Return (x, y) of the center of cell containing provided text 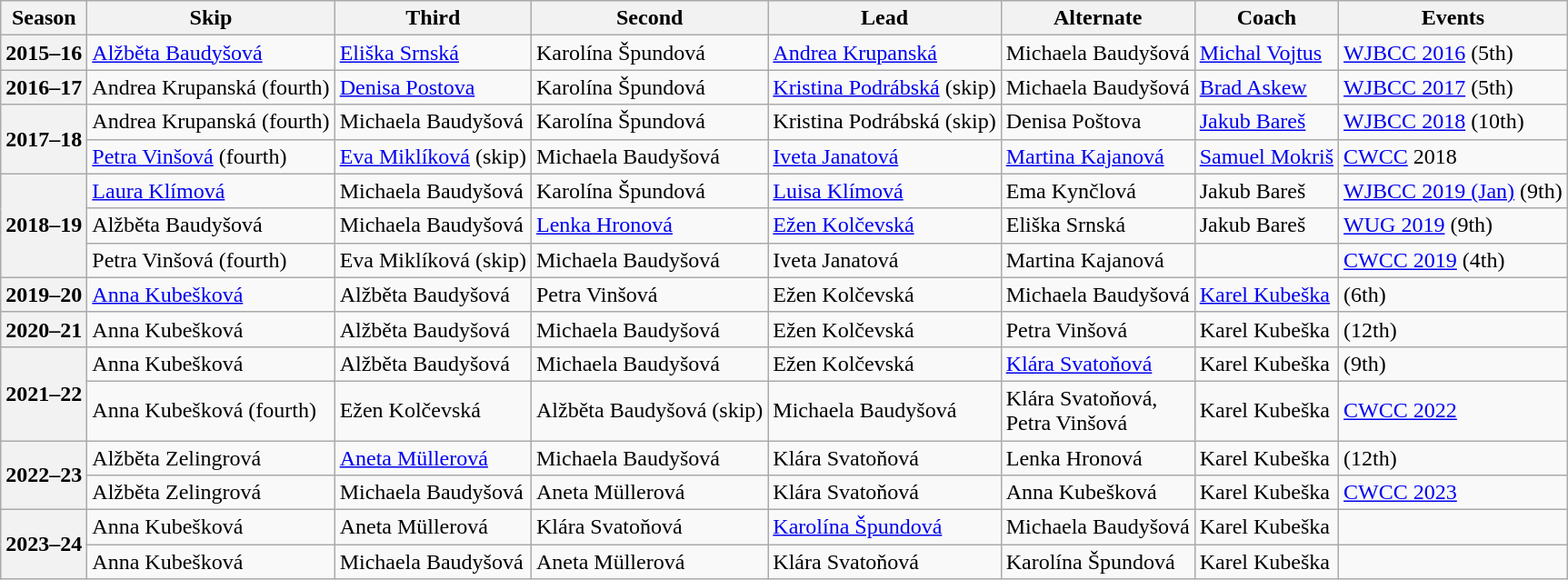
CWCC 2023 (1453, 493)
Alžběta Baudyšová (skip) (649, 411)
Skip (211, 18)
Coach (1266, 18)
CWCC 2018 (1453, 156)
Laura Klímová (211, 191)
2023–24 (44, 545)
2021–22 (44, 393)
Ema Kynčlová (1098, 191)
2015–16 (44, 53)
Events (1453, 18)
Denisa Postova (433, 87)
WJBCC 2018 (10th) (1453, 122)
CWCC 2019 (4th) (1453, 260)
WUG 2019 (9th) (1453, 225)
2022–23 (44, 475)
Denisa Poštova (1098, 122)
Luisa Klímová (884, 191)
Brad Askew (1266, 87)
(6th) (1453, 295)
WJBCC 2016 (5th) (1453, 53)
Lead (884, 18)
WJBCC 2019 (Jan) (9th) (1453, 191)
Andrea Krupanská (884, 53)
Season (44, 18)
WJBCC 2017 (5th) (1453, 87)
(9th) (1453, 364)
Michal Vojtus (1266, 53)
Samuel Mokriš (1266, 156)
Alternate (1098, 18)
2016–17 (44, 87)
CWCC 2022 (1453, 411)
2018–19 (44, 225)
Anna Kubešková (fourth) (211, 411)
Third (433, 18)
2019–20 (44, 295)
2017–18 (44, 139)
Klára Svatoňová,Petra Vinšová (1098, 411)
Second (649, 18)
2020–21 (44, 329)
